Find where the given text appears and provide that cell's center as [x, y] coordinate. 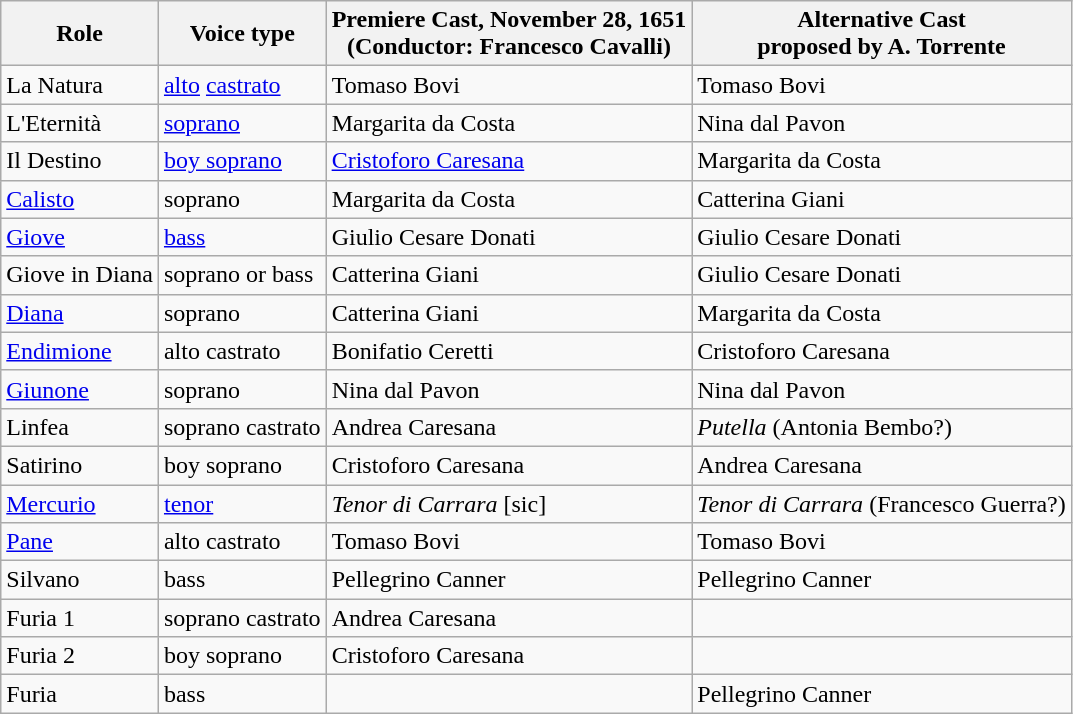
Pane [80, 542]
Tenor di Carrara [sic] [509, 503]
Il Destino [80, 161]
Voice type [242, 34]
Tenor di Carrara (Francesco Guerra?) [882, 503]
Furia [80, 694]
tenor [242, 503]
Premiere Cast, November 28, 1651(Conductor: Francesco Cavalli) [509, 34]
Silvano [80, 580]
Satirino [80, 465]
Furia 1 [80, 618]
Giunone [80, 389]
Furia 2 [80, 656]
Giove [80, 237]
Diana [80, 313]
Giove in Diana [80, 275]
Linfea [80, 427]
Alternative Castproposed by A. Torrente [882, 34]
Bonifatio Ceretti [509, 351]
Calisto [80, 199]
Mercurio [80, 503]
La Natura [80, 85]
Role [80, 34]
Putella (Antonia Bembo?) [882, 427]
soprano or bass [242, 275]
Endimione [80, 351]
L'Eternità [80, 123]
